Determine the [X, Y] coordinate at the center of the cell enclosing the given text.  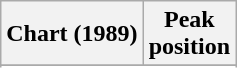
Chart (1989) [72, 34]
Peakposition [189, 34]
